Pinpoint the cell where the given text exists, returning its [X, Y] midpoint coordinate. 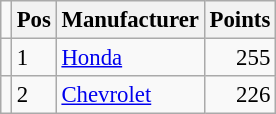
Pos [34, 20]
255 [240, 58]
Points [240, 20]
Honda [130, 58]
1 [34, 58]
2 [34, 95]
Manufacturer [130, 20]
226 [240, 95]
Chevrolet [130, 95]
